Return [x, y] of the center of cell containing provided text 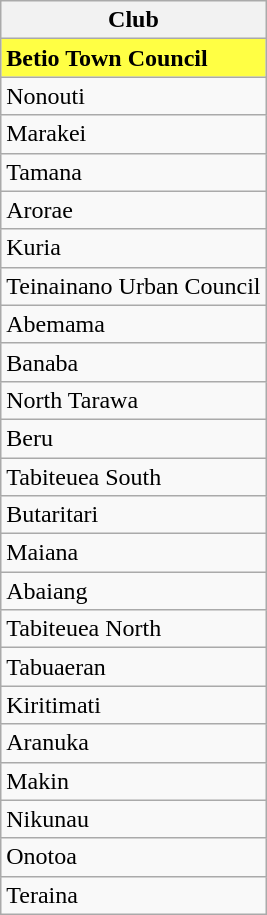
Abaiang [134, 591]
Arorae [134, 210]
Tabiteuea North [134, 629]
Onotoa [134, 857]
Nikunau [134, 819]
North Tarawa [134, 400]
Maiana [134, 553]
Aranuka [134, 743]
Kuria [134, 248]
Banaba [134, 362]
Tamana [134, 172]
Marakei [134, 134]
Teraina [134, 895]
Nonouti [134, 96]
Betio Town Council [134, 58]
Beru [134, 438]
Abemama [134, 324]
Tabiteuea South [134, 477]
Club [134, 20]
Kiritimati [134, 705]
Makin [134, 781]
Teinainano Urban Council [134, 286]
Butaritari [134, 515]
Tabuaeran [134, 667]
